Detect which cell encompasses the target text, then output its (X, Y) center coordinate. 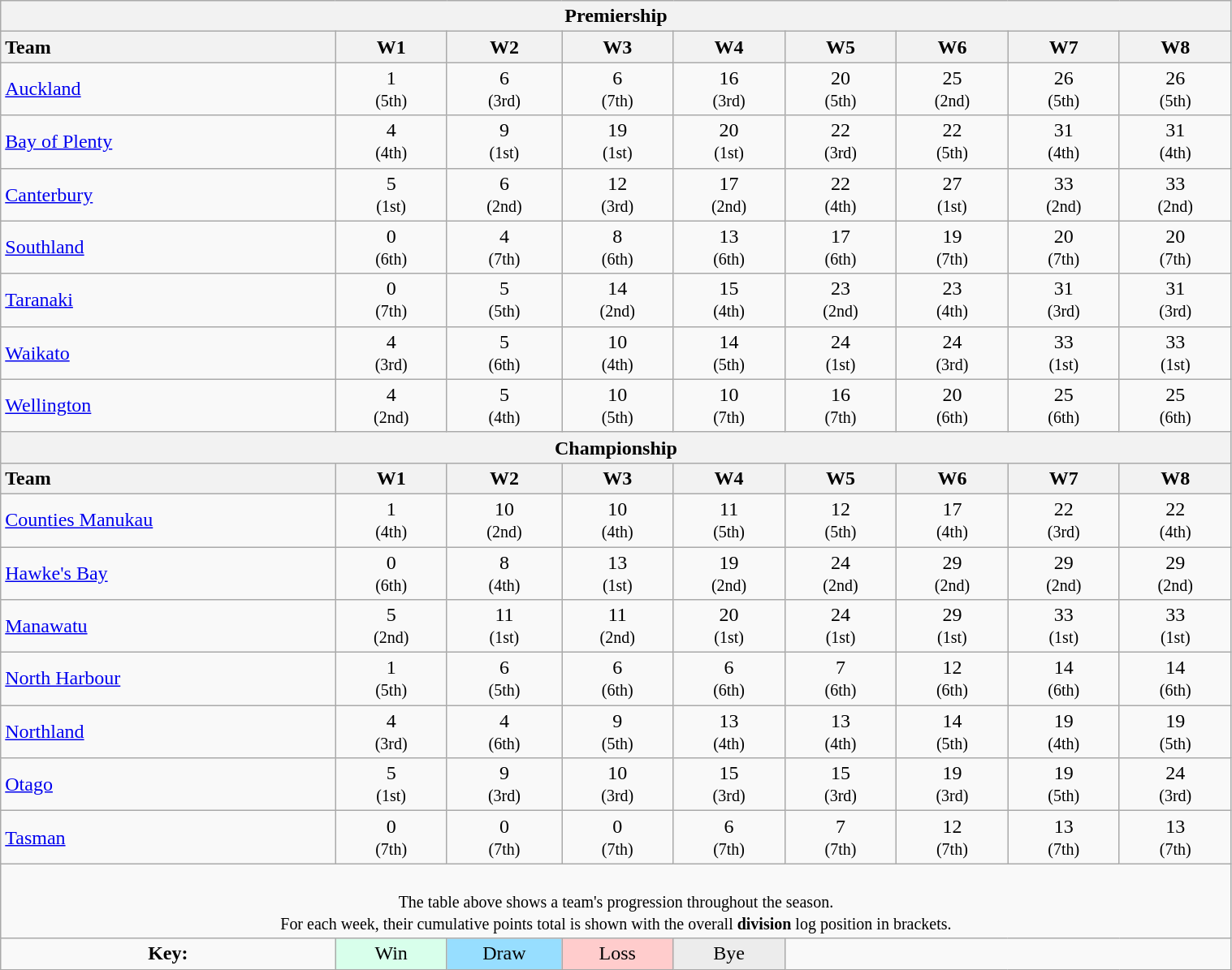
23(4th) (952, 300)
Loss (617, 954)
17(6th) (840, 247)
11(5th) (729, 519)
4(2nd) (391, 406)
25(2nd) (952, 89)
9(1st) (504, 141)
10(5th) (617, 406)
Counties Manukau (168, 519)
6(5th) (504, 679)
Tasman (168, 838)
19(2nd) (729, 573)
20(5th) (840, 89)
23(2nd) (840, 300)
Northland (168, 732)
9(3rd) (504, 784)
19(4th) (1064, 732)
12(6th) (952, 679)
8(4th) (504, 573)
4(7th) (504, 247)
5(2nd) (391, 627)
5(5th) (504, 300)
24(2nd) (840, 573)
27(1st) (952, 195)
7(7th) (840, 838)
19(3rd) (952, 784)
Canterbury (168, 195)
Manawatu (168, 627)
10(3rd) (617, 784)
16(3rd) (729, 89)
9(5th) (617, 732)
4(4th) (391, 141)
22(5th) (952, 141)
20(6th) (952, 406)
15(4th) (729, 300)
13(1st) (617, 573)
12(5th) (840, 519)
16(7th) (840, 406)
11(2nd) (617, 627)
19(1st) (617, 141)
1(4th) (391, 519)
6(3rd) (504, 89)
Otago (168, 784)
4(6th) (504, 732)
19(7th) (952, 247)
12(7th) (952, 838)
6(2nd) (504, 195)
Southland (168, 247)
Premiership (616, 16)
5(4th) (504, 406)
Hawke's Bay (168, 573)
Win (391, 954)
Auckland (168, 89)
North Harbour (168, 679)
17(4th) (952, 519)
8(6th) (617, 247)
Bay of Plenty (168, 141)
Taranaki (168, 300)
Waikato (168, 352)
Wellington (168, 406)
14(2nd) (617, 300)
11(1st) (504, 627)
10(2nd) (504, 519)
Draw (504, 954)
10(7th) (729, 406)
5(6th) (504, 352)
12(3rd) (617, 195)
Bye (729, 954)
13(6th) (729, 247)
Championship (616, 447)
7(6th) (840, 679)
Key: (168, 954)
17(2nd) (729, 195)
29(1st) (952, 627)
